Detect which cell encompasses the target text, then output its [x, y] center coordinate. 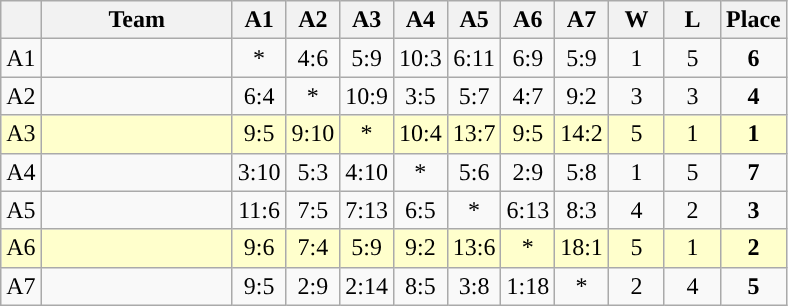
6:11 [474, 58]
Place [754, 20]
8:3 [582, 210]
5:7 [474, 96]
6:5 [420, 210]
1:18 [528, 286]
10:3 [420, 58]
18:1 [582, 248]
2:14 [367, 286]
7:4 [313, 248]
6:4 [259, 96]
10:9 [367, 96]
7:5 [313, 210]
13:6 [474, 248]
10:4 [420, 134]
4:10 [367, 172]
3:10 [259, 172]
W [636, 20]
5:6 [474, 172]
Team [136, 20]
5:8 [582, 172]
8:5 [420, 286]
6 [754, 58]
4:7 [528, 96]
L [692, 20]
6:9 [528, 58]
9:6 [259, 248]
6:13 [528, 210]
3:8 [474, 286]
7:13 [367, 210]
13:7 [474, 134]
9:10 [313, 134]
14:2 [582, 134]
4:6 [313, 58]
11:6 [259, 210]
5:3 [313, 172]
3:5 [420, 96]
7 [754, 172]
